Provide the (x, y) coordinate of the cell's center where the given text is located.  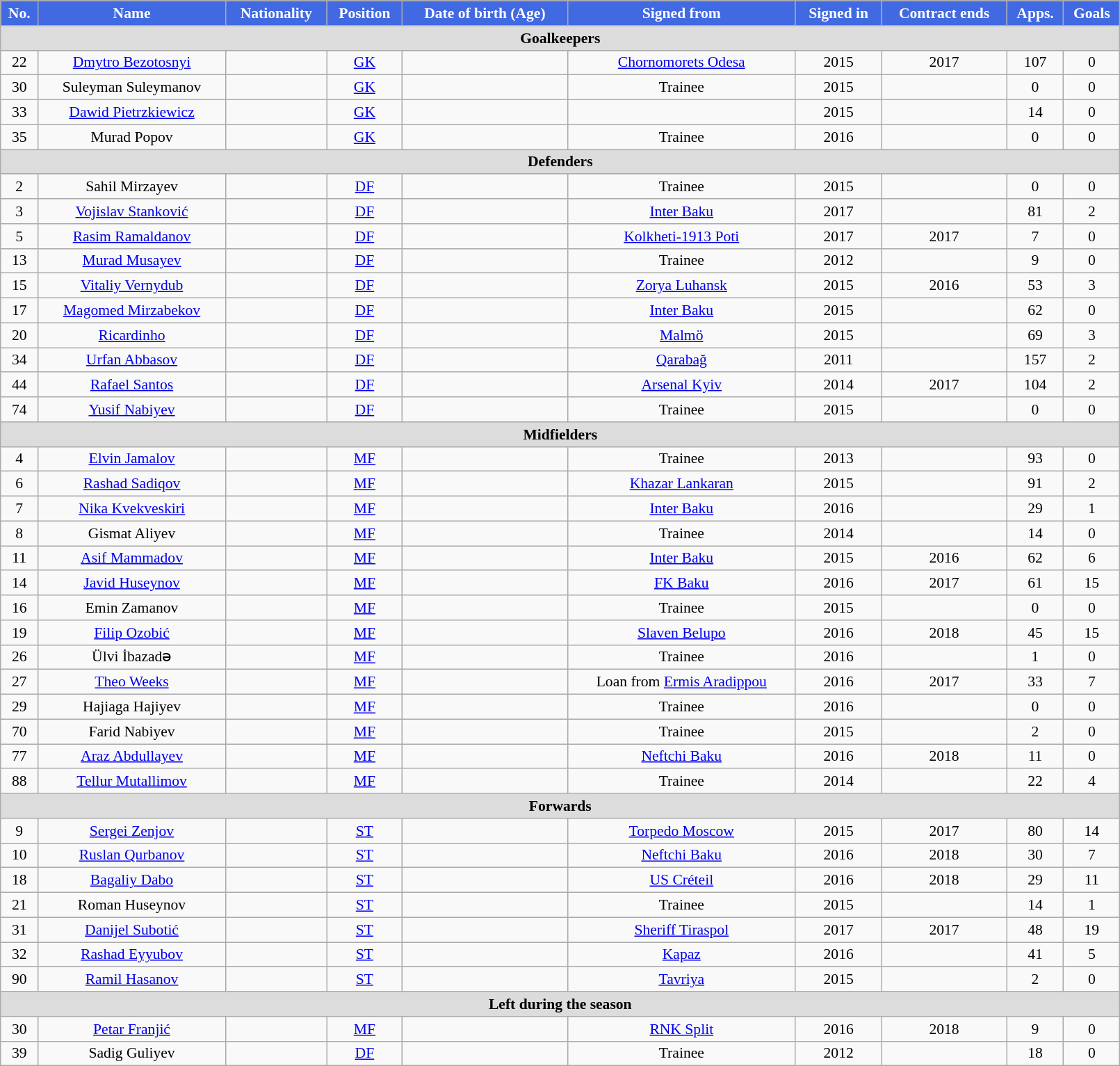
Nationality (276, 13)
Murad Popov (132, 137)
Left during the season (560, 1004)
88 (19, 782)
157 (1035, 360)
RNK Split (681, 1029)
Ricardinho (132, 335)
91 (1035, 484)
13 (19, 261)
48 (1035, 930)
Asif Mammadov (132, 558)
US Créteil (681, 880)
Araz Abdullayev (132, 757)
Defenders (560, 162)
FK Baku (681, 583)
32 (19, 955)
26 (19, 657)
107 (1035, 63)
Arsenal Kyiv (681, 385)
Danijel Subotić (132, 930)
17 (19, 311)
74 (19, 410)
104 (1035, 385)
39 (19, 1053)
Tavriya (681, 980)
31 (19, 930)
Zorya Luhansk (681, 286)
80 (1035, 831)
Gismat Aliyev (132, 533)
Emin Zamanov (132, 608)
Position (364, 13)
Rashad Sadiqov (132, 484)
10 (19, 855)
Khazar Lankaran (681, 484)
Roman Huseynov (132, 905)
16 (19, 608)
Dmytro Bezotosnyi (132, 63)
90 (19, 980)
Urfan Abbasov (132, 360)
53 (1035, 286)
Ramil Hasanov (132, 980)
44 (19, 385)
93 (1035, 459)
Bagaliy Dabo (132, 880)
Magomed Mirzabekov (132, 311)
Qarabağ (681, 360)
Malmö (681, 335)
Tellur Mutallimov (132, 782)
35 (19, 137)
27 (19, 682)
Kolkheti-1913 Poti (681, 236)
Rafael Santos (132, 385)
Rashad Eyyubov (132, 955)
2013 (838, 459)
Hajiaga Hajiyev (132, 707)
Forwards (560, 806)
Sahil Mirzayev (132, 187)
Name (132, 13)
Vojislav Stanković (132, 211)
Filip Ozobić (132, 633)
Suleyman Suleymanov (132, 88)
Ruslan Qurbanov (132, 855)
Sergei Zenjov (132, 831)
8 (19, 533)
Kapaz (681, 955)
61 (1035, 583)
Midfielders (560, 435)
Yusif Nabiyev (132, 410)
77 (19, 757)
Elvin Jamalov (132, 459)
Nika Kvekveskiri (132, 509)
20 (19, 335)
Farid Nabiyev (132, 732)
Ülvi İbazadə (132, 657)
Goalkeepers (560, 38)
Loan from Ermis Aradippou (681, 682)
45 (1035, 633)
Murad Musayev (132, 261)
Sheriff Tiraspol (681, 930)
Vitaliy Vernydub (132, 286)
Apps. (1035, 13)
Petar Franjić (132, 1029)
2011 (838, 360)
21 (19, 905)
No. (19, 13)
Slaven Belupo (681, 633)
34 (19, 360)
70 (19, 732)
Rasim Ramaldanov (132, 236)
Theo Weeks (132, 682)
Goals (1091, 13)
69 (1035, 335)
Date of birth (Age) (485, 13)
Sadig Guliyev (132, 1053)
Signed in (838, 13)
Chornomorets Odesa (681, 63)
Contract ends (944, 13)
81 (1035, 211)
41 (1035, 955)
Torpedo Moscow (681, 831)
Dawid Pietrzkiewicz (132, 113)
Javid Huseynov (132, 583)
Signed from (681, 13)
